Return the (x, y) coordinate for the center point of the cell that contains the specified text.  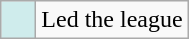
Led the league (112, 20)
